Provide the [X, Y] coordinate of the cell's center where the given text is located.  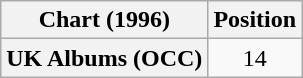
Chart (1996) [104, 20]
14 [255, 58]
UK Albums (OCC) [104, 58]
Position [255, 20]
